Identify which cell holds the provided text, then report its (x, y) central coordinate. 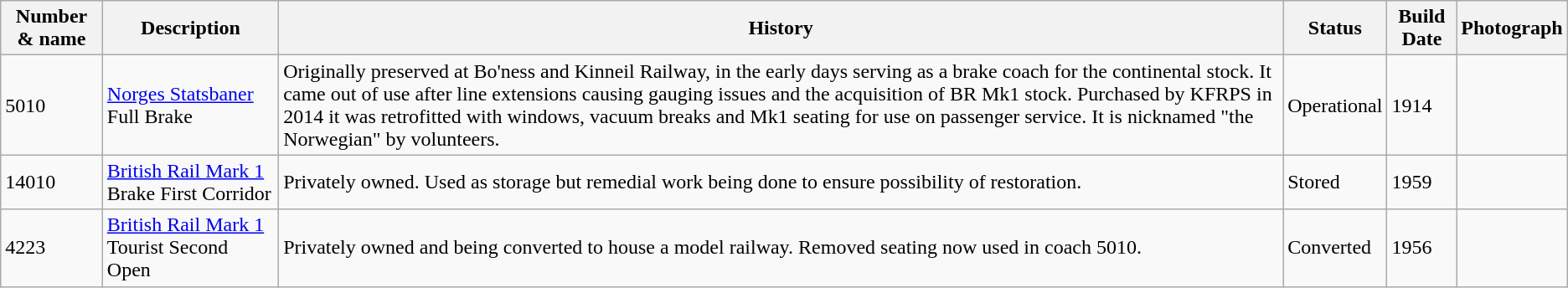
Operational (1335, 105)
Description (190, 28)
14010 (52, 183)
5010 (52, 105)
Norges Statsbaner Full Brake (190, 105)
Privately owned and being converted to house a model railway. Removed seating now used in coach 5010. (781, 248)
Privately owned. Used as storage but remedial work being done to ensure possibility of restoration. (781, 183)
4223 (52, 248)
Photograph (1512, 28)
History (781, 28)
1959 (1422, 183)
British Rail Mark 1 Tourist Second Open (190, 248)
1956 (1422, 248)
Build Date (1422, 28)
British Rail Mark 1 Brake First Corridor (190, 183)
Stored (1335, 183)
Converted (1335, 248)
Status (1335, 28)
1914 (1422, 105)
Number & name (52, 28)
